For the text-containing cell, return its midpoint in (x, y) coordinate format. 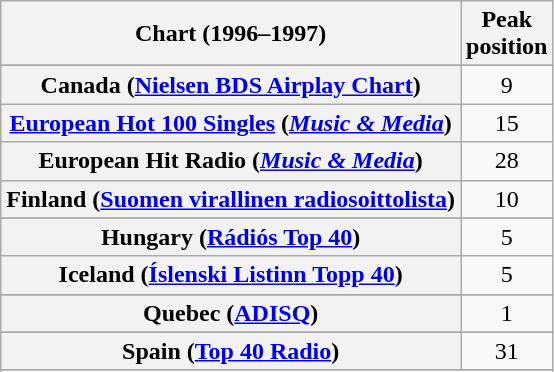
31 (507, 351)
28 (507, 161)
European Hot 100 Singles (Music & Media) (231, 123)
10 (507, 199)
9 (507, 85)
Peakposition (507, 34)
Quebec (ADISQ) (231, 313)
Chart (1996–1997) (231, 34)
15 (507, 123)
Finland (Suomen virallinen radiosoittolista) (231, 199)
European Hit Radio (Music & Media) (231, 161)
Spain (Top 40 Radio) (231, 351)
Canada (Nielsen BDS Airplay Chart) (231, 85)
1 (507, 313)
Iceland (Íslenski Listinn Topp 40) (231, 275)
Hungary (Rádiós Top 40) (231, 237)
